For the text-containing cell, return its midpoint in (X, Y) coordinate format. 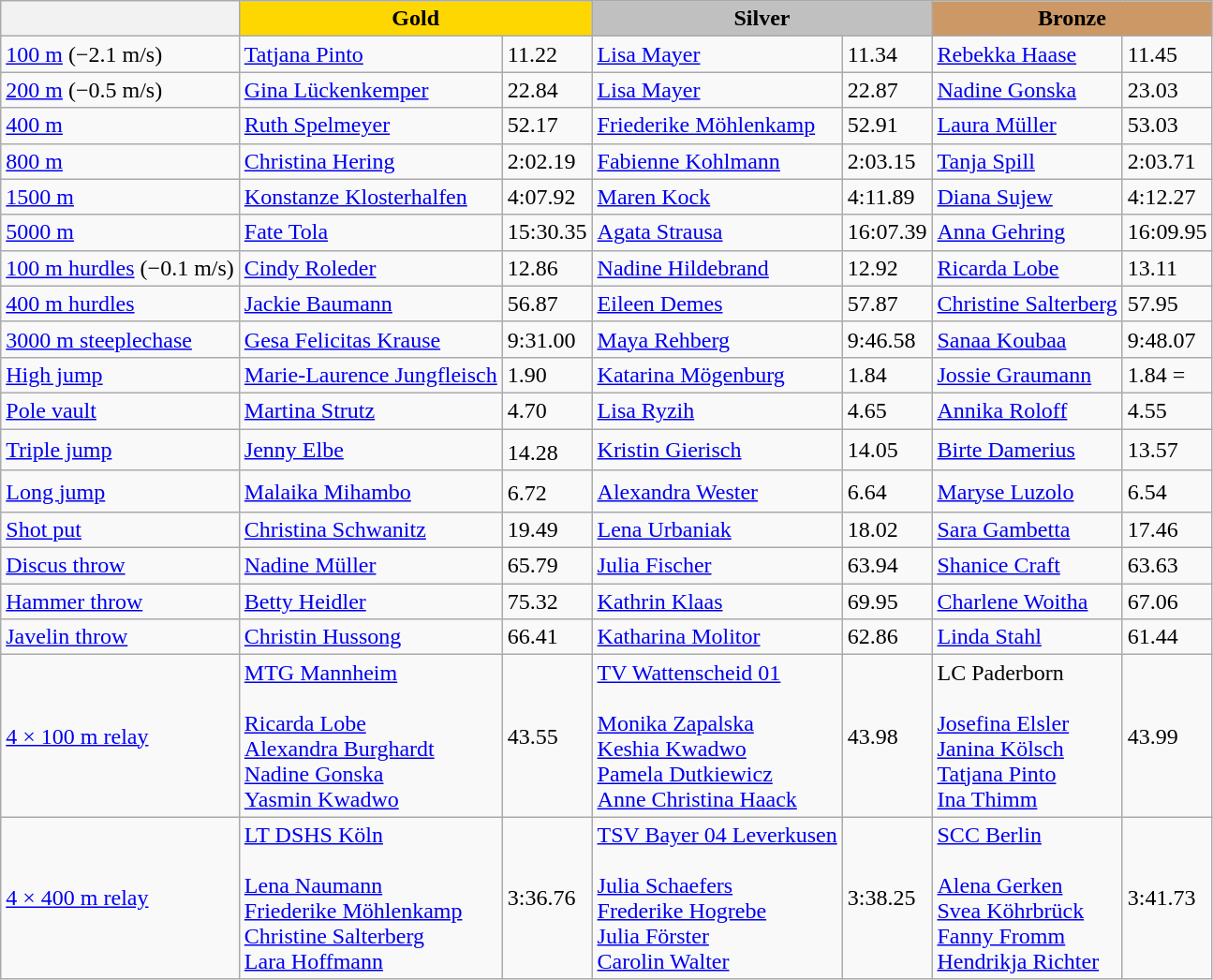
4.70 (547, 410)
Eileen Demes (717, 304)
1.84 = (1167, 375)
Birte Damerius (1027, 450)
57.87 (887, 304)
4 × 100 m relay (120, 736)
6.72 (547, 491)
61.44 (1167, 637)
1500 m (120, 197)
1.90 (547, 375)
Jenny Elbe (371, 450)
12.86 (547, 268)
4 × 400 m relay (120, 898)
1.84 (887, 375)
100 m hurdles (−0.1 m/s) (120, 268)
Tatjana Pinto (371, 54)
Agata Strausa (717, 232)
Javelin throw (120, 637)
Laura Müller (1027, 126)
66.41 (547, 637)
Jackie Baumann (371, 304)
Sara Gambetta (1027, 530)
Annika Roloff (1027, 410)
75.32 (547, 601)
TV Wattenscheid 01 Monika Zapalska Keshia Kwadwo Pamela Dutkiewicz Anne Christina Haack (717, 736)
Katarina Mögenburg (717, 375)
22.87 (887, 90)
69.95 (887, 601)
Friederike Möhlenkamp (717, 126)
Fate Tola (371, 232)
3000 m steeplechase (120, 339)
SCC Berlin Alena Gerken Svea Köhrbrück Fanny Fromm Hendrikja Richter (1027, 898)
2:02.19 (547, 161)
43.98 (887, 736)
Konstanze Klosterhalfen (371, 197)
6.54 (1167, 491)
Charlene Woitha (1027, 601)
11.34 (887, 54)
800 m (120, 161)
Kathrin Klaas (717, 601)
200 m (−0.5 m/s) (120, 90)
14.05 (887, 450)
Tanja Spill (1027, 161)
Malaika Mihambo (371, 491)
Fabienne Kohlmann (717, 161)
Marie-Laurence Jungfleisch (371, 375)
23.03 (1167, 90)
LT DSHS Köln Lena Naumann Friederike Möhlenkamp Christine Salterberg Lara Hoffmann (371, 898)
100 m (−2.1 m/s) (120, 54)
Christina Hering (371, 161)
Pole vault (120, 410)
LC Paderborn Josefina Elsler Janina Kölsch Tatjana Pinto Ina Thimm (1027, 736)
2:03.15 (887, 161)
Ruth Spelmeyer (371, 126)
Kristin Gierisch (717, 450)
Diana Sujew (1027, 197)
Maryse Luzolo (1027, 491)
3:41.73 (1167, 898)
4:12.27 (1167, 197)
Betty Heidler (371, 601)
Linda Stahl (1027, 637)
9:46.58 (887, 339)
3:36.76 (547, 898)
63.94 (887, 566)
MTG Mannheim Ricarda Lobe Alexandra Burghardt Nadine Gonska Yasmin Kwadwo (371, 736)
2:03.71 (1167, 161)
13.11 (1167, 268)
Christina Schwanitz (371, 530)
16:07.39 (887, 232)
Christin Hussong (371, 637)
Hammer throw (120, 601)
400 m (120, 126)
Anna Gehring (1027, 232)
17.46 (1167, 530)
Gina Lückenkemper (371, 90)
High jump (120, 375)
Nadine Gonska (1027, 90)
Martina Strutz (371, 410)
16:09.95 (1167, 232)
18.02 (887, 530)
57.95 (1167, 304)
53.03 (1167, 126)
Maren Kock (717, 197)
Nadine Müller (371, 566)
5000 m (120, 232)
52.91 (887, 126)
Christine Salterberg (1027, 304)
Gold (416, 19)
63.63 (1167, 566)
4:11.89 (887, 197)
Lisa Ryzih (717, 410)
Jossie Graumann (1027, 375)
Silver (762, 19)
11.45 (1167, 54)
22.84 (547, 90)
52.17 (547, 126)
13.57 (1167, 450)
400 m hurdles (120, 304)
Triple jump (120, 450)
Shot put (120, 530)
12.92 (887, 268)
4.65 (887, 410)
11.22 (547, 54)
14.28 (547, 450)
Gesa Felicitas Krause (371, 339)
6.64 (887, 491)
3:38.25 (887, 898)
Julia Fischer (717, 566)
Katharina Molitor (717, 637)
9:31.00 (547, 339)
Long jump (120, 491)
43.55 (547, 736)
62.86 (887, 637)
67.06 (1167, 601)
Nadine Hildebrand (717, 268)
43.99 (1167, 736)
Sanaa Koubaa (1027, 339)
Maya Rehberg (717, 339)
19.49 (547, 530)
15:30.35 (547, 232)
56.87 (547, 304)
9:48.07 (1167, 339)
Discus throw (120, 566)
4.55 (1167, 410)
Lena Urbaniak (717, 530)
4:07.92 (547, 197)
Rebekka Haase (1027, 54)
Alexandra Wester (717, 491)
TSV Bayer 04 Leverkusen Julia Schaefers Frederike Hogrebe Julia Förster Carolin Walter (717, 898)
Cindy Roleder (371, 268)
Ricarda Lobe (1027, 268)
Shanice Craft (1027, 566)
65.79 (547, 566)
Bronze (1072, 19)
